Detect which cell encompasses the target text, then output its [x, y] center coordinate. 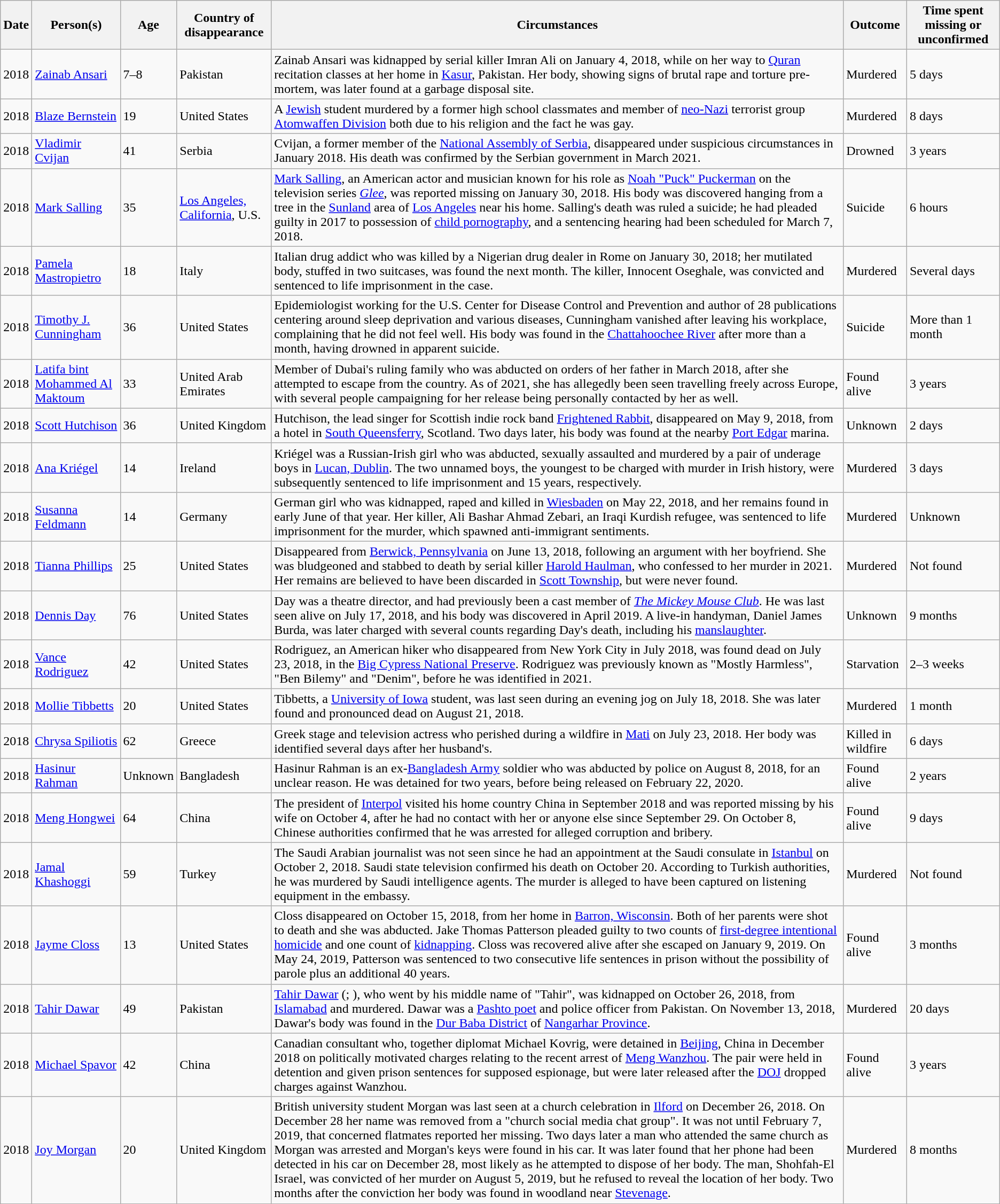
Killed in wildfire [875, 741]
13 [149, 945]
Los Angeles, California, U.S. [224, 207]
Several days [953, 271]
Timothy J. Cunningham [76, 327]
35 [149, 207]
2–3 weeks [953, 664]
8 months [953, 1150]
Greece [224, 741]
9 days [953, 818]
Pamela Mastropietro [76, 271]
Jamal Khashoggi [76, 874]
Ireland [224, 467]
Germany [224, 517]
Mark Salling [76, 207]
Tahir Dawar [76, 1008]
Jayme Closs [76, 945]
Turkey [224, 874]
2 days [953, 425]
Tianna Phillips [76, 566]
64 [149, 818]
Outcome [875, 25]
Joy Morgan [76, 1150]
Chrysa Spiliotis [76, 741]
3 days [953, 467]
Age [149, 25]
Latifa bint Mohammed Al Maktoum [76, 384]
19 [149, 116]
Country of disappearance [224, 25]
Vladimir Cvijan [76, 151]
Bangladesh [224, 776]
1 month [953, 706]
5 days [953, 74]
Mollie Tibbetts [76, 706]
7–8 [149, 74]
8 days [953, 116]
United Arab Emirates [224, 384]
6 days [953, 741]
20 days [953, 1008]
33 [149, 384]
Meng Hongwei [76, 818]
76 [149, 615]
62 [149, 741]
Michael Spavor [76, 1065]
Greek stage and television actress who perished during a wildfire in Mati on July 23, 2018. Her body was identified several days after her husband's. [558, 741]
Scott Hutchison [76, 425]
6 hours [953, 207]
2 years [953, 776]
3 months [953, 945]
Italy [224, 271]
Zainab Ansari [76, 74]
Blaze Bernstein [76, 116]
Serbia [224, 151]
59 [149, 874]
Time spent missing or unconfirmed [953, 25]
More than 1 month [953, 327]
Drowned [875, 151]
Circumstances [558, 25]
Date [16, 25]
25 [149, 566]
Dennis Day [76, 615]
18 [149, 271]
Person(s) [76, 25]
Susanna Feldmann [76, 517]
Starvation [875, 664]
Ana Kriégel [76, 467]
Hasinur Rahman [76, 776]
9 months [953, 615]
Vance Rodriguez [76, 664]
49 [149, 1008]
41 [149, 151]
